Provide the (x, y) coordinate of the cell's center where the given text is located.  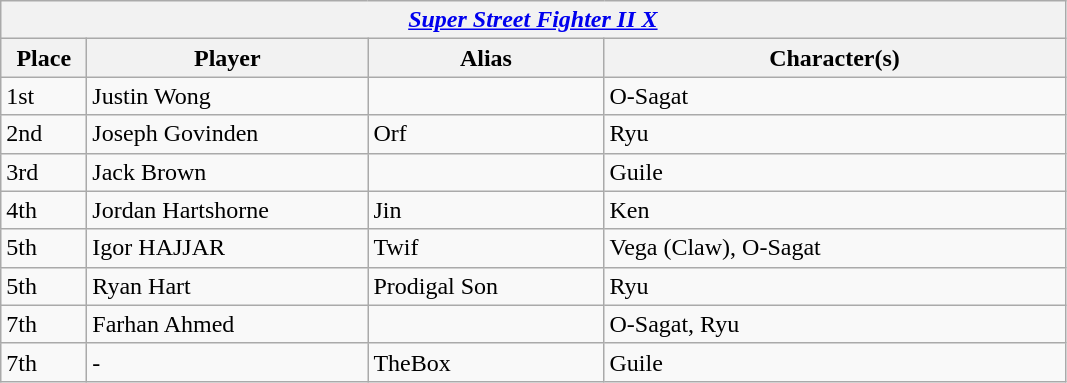
Player (228, 58)
Jack Brown (228, 172)
1st (44, 96)
Character(s) (834, 58)
Place (44, 58)
O-Sagat, Ryu (834, 324)
3rd (44, 172)
Prodigal Son (486, 286)
Twif (486, 248)
Ken (834, 210)
Vega (Claw), O-Sagat (834, 248)
Alias (486, 58)
Igor HAJJAR (228, 248)
Ryan Hart (228, 286)
Jordan Hartshorne (228, 210)
2nd (44, 134)
Super Street Fighter II X (533, 20)
Jin (486, 210)
Justin Wong (228, 96)
Orf (486, 134)
TheBox (486, 362)
Farhan Ahmed (228, 324)
- (228, 362)
O-Sagat (834, 96)
Joseph Govinden (228, 134)
4th (44, 210)
